From the cell containing the given text, extract its center point as (X, Y) coordinate. 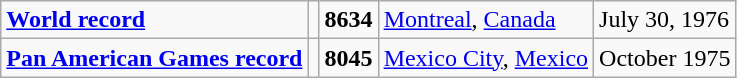
8045 (348, 58)
Pan American Games record (154, 58)
July 30, 1976 (665, 20)
World record (154, 20)
8634 (348, 20)
Montreal, Canada (486, 20)
October 1975 (665, 58)
Mexico City, Mexico (486, 58)
